Locate the cell with the specified text and output its (x, y) center coordinate. 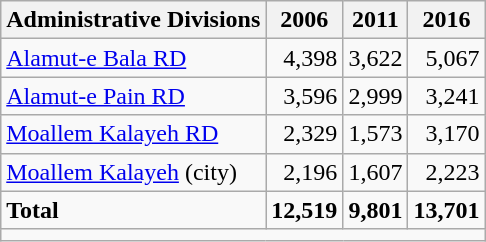
2016 (446, 20)
4,398 (304, 58)
5,067 (446, 58)
9,801 (376, 210)
2,999 (376, 96)
1,607 (376, 172)
Alamut-e Pain RD (134, 96)
2,196 (304, 172)
2,223 (446, 172)
3,170 (446, 134)
2006 (304, 20)
Alamut-e Bala RD (134, 58)
Total (134, 210)
Administrative Divisions (134, 20)
3,596 (304, 96)
1,573 (376, 134)
3,241 (446, 96)
3,622 (376, 58)
Moallem Kalayeh RD (134, 134)
12,519 (304, 210)
2,329 (304, 134)
13,701 (446, 210)
Moallem Kalayeh (city) (134, 172)
2011 (376, 20)
